Detect which cell encompasses the target text, then output its [X, Y] center coordinate. 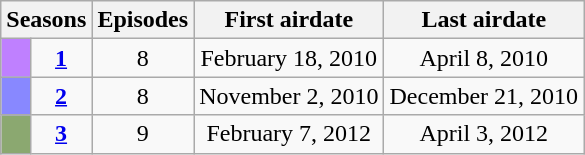
November 2, 2010 [289, 96]
Episodes [143, 20]
April 8, 2010 [484, 58]
Seasons [46, 20]
9 [143, 134]
December 21, 2010 [484, 96]
3 [61, 134]
February 7, 2012 [289, 134]
February 18, 2010 [289, 58]
Last airdate [484, 20]
2 [61, 96]
April 3, 2012 [484, 134]
First airdate [289, 20]
1 [61, 58]
